Identify which cell holds the provided text, then report its [x, y] central coordinate. 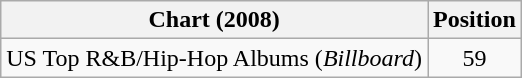
59 [475, 58]
Position [475, 20]
Chart (2008) [214, 20]
US Top R&B/Hip-Hop Albums (Billboard) [214, 58]
